Search for the cell housing the specified text and yield its [X, Y] center coordinate. 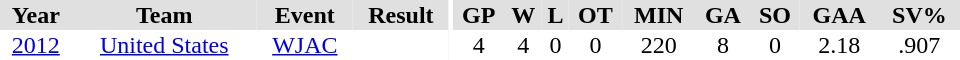
Event [305, 15]
Year [36, 15]
GA [722, 15]
Result [401, 15]
OT [596, 15]
GAA [840, 15]
WJAC [305, 45]
United States [164, 45]
SV% [920, 15]
Team [164, 15]
2012 [36, 45]
.907 [920, 45]
8 [722, 45]
W [523, 15]
220 [659, 45]
L [556, 15]
2.18 [840, 45]
SO [774, 15]
MIN [659, 15]
GP [478, 15]
